Detect which cell encompasses the target text, then output its [x, y] center coordinate. 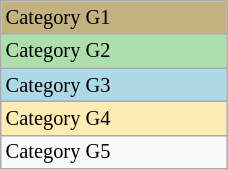
Category G1 [114, 17]
Category G5 [114, 152]
Category G2 [114, 51]
Category G3 [114, 85]
Category G4 [114, 118]
